Determine the [x, y] coordinate at the center of the cell enclosing the given text.  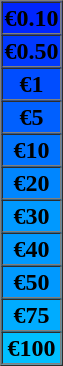
€40 [32, 248]
€30 [32, 216]
€1 [32, 84]
€10 [32, 150]
€20 [32, 182]
€5 [32, 116]
€75 [32, 314]
€0.50 [32, 50]
€100 [32, 348]
€50 [32, 282]
€0.10 [32, 18]
